Detect which cell encompasses the target text, then output its (X, Y) center coordinate. 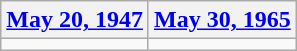
May 30, 1965 (222, 20)
May 20, 1947 (75, 20)
